Output the [X, Y] coordinate of the center of the cell containing the given text.  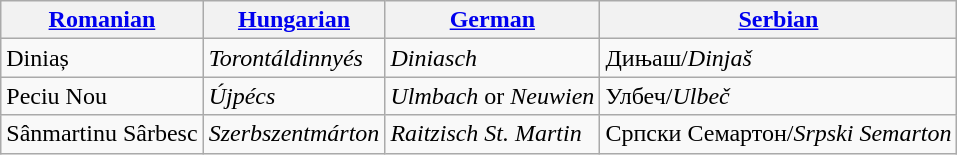
Diniasch [492, 58]
Romanian [102, 20]
Peciu Nou [102, 96]
Diniaș [102, 58]
Улбеч/Ulbeč [778, 96]
Sânmartinu Sârbesc [102, 134]
Српски Семартон/Srpski Semarton [778, 134]
Újpécs [294, 96]
Raitzisch St. Martin [492, 134]
Serbian [778, 20]
Torontáldinnyés [294, 58]
Дињаш/Dinjaš [778, 58]
German [492, 20]
Szerbszentmárton [294, 134]
Hungarian [294, 20]
Ulmbach or Neuwien [492, 96]
